Pinpoint the cell where the given text exists, returning its [X, Y] midpoint coordinate. 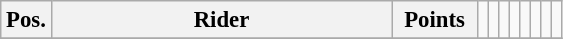
Pos. [26, 20]
Rider [222, 20]
Points [435, 20]
